For the text-containing cell, return its midpoint in (x, y) coordinate format. 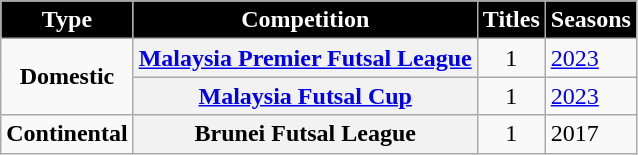
Type (67, 20)
Continental (67, 134)
Domestic (67, 77)
Malaysia Premier Futsal League (305, 58)
2017 (590, 134)
Seasons (590, 20)
Titles (511, 20)
Competition (305, 20)
Malaysia Futsal Cup (305, 96)
Brunei Futsal League (305, 134)
